Extract the (X, Y) coordinate from the center of the cell holding the provided text.  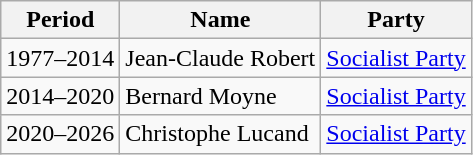
Bernard Moyne (220, 96)
Party (396, 20)
Jean-Claude Robert (220, 58)
Christophe Lucand (220, 134)
Period (60, 20)
Name (220, 20)
1977–2014 (60, 58)
2020–2026 (60, 134)
2014–2020 (60, 96)
